Output the (x, y) coordinate of the center of the cell containing the given text.  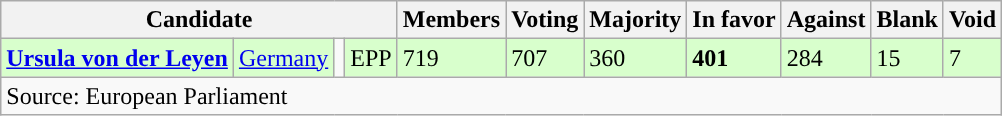
In favor (734, 20)
360 (636, 58)
Against (826, 20)
401 (734, 58)
719 (451, 58)
284 (826, 58)
Blank (907, 20)
EPP (371, 58)
Voting (545, 20)
Members (451, 20)
15 (907, 58)
Void (972, 20)
Candidate (199, 20)
707 (545, 58)
7 (972, 58)
Source: European Parliament (502, 96)
Majority (636, 20)
Germany (283, 58)
Ursula von der Leyen (118, 58)
